Find where the given text appears and provide that cell's center as [x, y] coordinate. 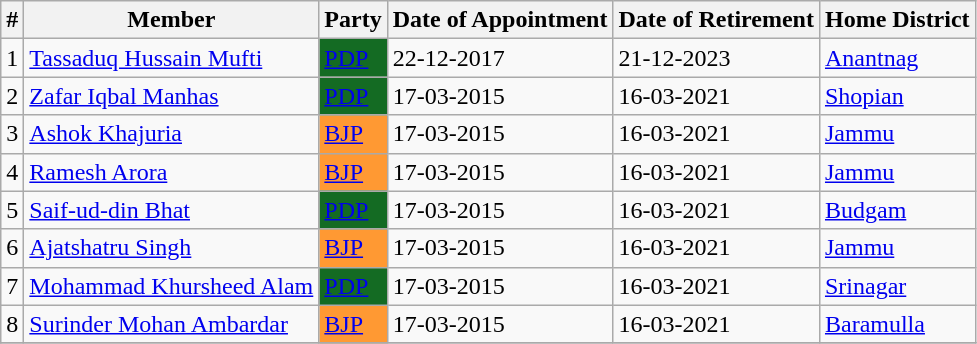
Party [353, 20]
Surinder Mohan Ambardar [172, 324]
Member [172, 20]
Shopian [897, 96]
Anantnag [897, 58]
Saif-ud-din Bhat [172, 210]
Ajatshatru Singh [172, 248]
Home District [897, 20]
Ashok Khajuria [172, 134]
Tassaduq Hussain Mufti [172, 58]
8 [12, 324]
1 [12, 58]
2 [12, 96]
Ramesh Arora [172, 172]
Baramulla [897, 324]
22-12-2017 [500, 58]
7 [12, 286]
Date of Appointment [500, 20]
Date of Retirement [716, 20]
Budgam [897, 210]
4 [12, 172]
Mohammad Khursheed Alam [172, 286]
21-12-2023 [716, 58]
3 [12, 134]
6 [12, 248]
# [12, 20]
Zafar Iqbal Manhas [172, 96]
Srinagar [897, 286]
5 [12, 210]
